Provide the (x, y) coordinate of the cell's center where the given text is located.  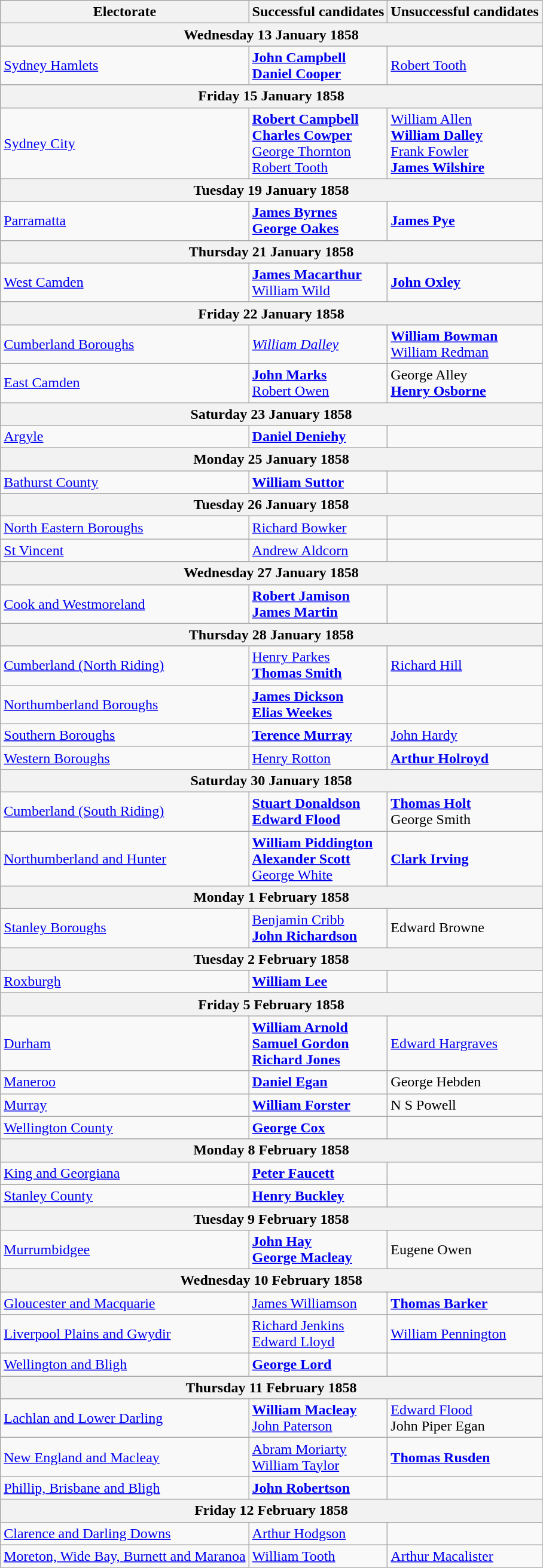
Richard Hill (465, 666)
Benjamin Cribb John Richardson (318, 929)
Unsuccessful candidates (465, 12)
James Byrnes George Oakes (318, 221)
Saturday 23 January 1858 (271, 414)
Phillip, Brisbane and Bligh (124, 1488)
George Cox (318, 1128)
Thursday 21 January 1858 (271, 252)
Daniel Egan (318, 1082)
Friday 5 February 1858 (271, 1004)
George Alley Henry Osborne (465, 382)
Wednesday 27 January 1858 (271, 573)
Gloucester and Macquarie (124, 1303)
John Hay George Macleay (318, 1249)
Wednesday 13 January 1858 (271, 35)
Lachlan and Lower Darling (124, 1419)
Roxburgh (124, 982)
Friday 12 February 1858 (271, 1511)
Electorate (124, 12)
William Macleay John Paterson (318, 1419)
West Camden (124, 282)
N S Powell (465, 1105)
Henry Rotton (318, 758)
St Vincent (124, 550)
John Campbell Daniel Cooper (318, 66)
Robert Campbell Charles Cowper George Thornton Robert Tooth (318, 143)
Arthur Macalister (465, 1556)
Moreton, Wide Bay, Burnett and Maranoa (124, 1556)
William Suttor (318, 482)
Tuesday 2 February 1858 (271, 959)
Thursday 11 February 1858 (271, 1388)
Tuesday 19 January 1858 (271, 190)
Richard Bowker (318, 528)
Monday 25 January 1858 (271, 460)
Richard Jenkins Edward Lloyd (318, 1334)
Edward Flood John Piper Egan (465, 1419)
John Oxley (465, 282)
Arthur Hodgson (318, 1533)
William Allen William Dalley Frank Fowler James Wilshire (465, 143)
Robert Tooth (465, 66)
Stuart Donaldson Edward Flood (318, 811)
Thomas Holt George Smith (465, 811)
Northumberland and Hunter (124, 858)
Andrew Aldcorn (318, 550)
Friday 22 January 1858 (271, 313)
Argyle (124, 437)
Parramatta (124, 221)
Thomas Rusden (465, 1457)
Saturday 30 January 1858 (271, 780)
Edward Hargraves (465, 1043)
Wednesday 10 February 1858 (271, 1280)
Durham (124, 1043)
Cook and Westmoreland (124, 604)
Clark Irving (465, 858)
William Arnold Samuel Gordon Richard Jones (318, 1043)
Edward Browne (465, 929)
James Pye (465, 221)
Northumberland Boroughs (124, 704)
Tuesday 9 February 1858 (271, 1218)
Thursday 28 January 1858 (271, 635)
Terence Murray (318, 735)
King and Georgiana (124, 1173)
James Dickson Elias Weekes (318, 704)
Henry Buckley (318, 1196)
James Macarthur William Wild (318, 282)
William Pennington (465, 1334)
Tuesday 26 January 1858 (271, 505)
Eugene Owen (465, 1249)
Maneroo (124, 1082)
Peter Faucett (318, 1173)
Stanley Boroughs (124, 929)
Abram Moriarty William Taylor (318, 1457)
Wellington County (124, 1128)
Daniel Deniehy (318, 437)
Wellington and Bligh (124, 1365)
John Robertson (318, 1488)
William Tooth (318, 1556)
Southern Boroughs (124, 735)
Henry Parkes Thomas Smith (318, 666)
Sydney Hamlets (124, 66)
Cumberland (North Riding) (124, 666)
John Marks Robert Owen (318, 382)
Robert Jamison James Martin (318, 604)
William Forster (318, 1105)
Cumberland (South Riding) (124, 811)
Successful candidates (318, 12)
Bathurst County (124, 482)
Sydney City (124, 143)
North Eastern Boroughs (124, 528)
Monday 8 February 1858 (271, 1150)
Western Boroughs (124, 758)
William Bowman William Redman (465, 344)
Cumberland Boroughs (124, 344)
Murray (124, 1105)
Murrumbidgee (124, 1249)
Friday 15 January 1858 (271, 96)
Thomas Barker (465, 1303)
Arthur Holroyd (465, 758)
James Williamson (318, 1303)
East Camden (124, 382)
William Lee (318, 982)
New England and Macleay (124, 1457)
Stanley County (124, 1196)
William Dalley (318, 344)
John Hardy (465, 735)
Clarence and Darling Downs (124, 1533)
George Lord (318, 1365)
William Piddington Alexander Scott George White (318, 858)
Monday 1 February 1858 (271, 898)
Liverpool Plains and Gwydir (124, 1334)
George Hebden (465, 1082)
